Identify which cell holds the provided text, then report its [X, Y] central coordinate. 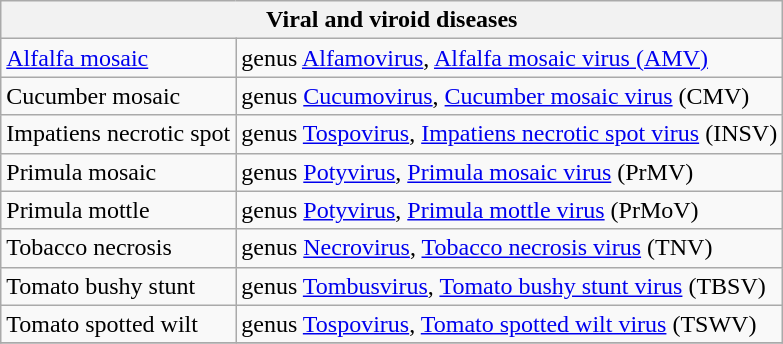
genus Potyvirus, Primula mosaic virus (PrMV) [510, 172]
Cucumber mosaic [118, 96]
genus Cucumovirus, Cucumber mosaic virus (CMV) [510, 96]
Tomato spotted wilt [118, 324]
genus Tombusvirus, Tomato bushy stunt virus (TBSV) [510, 286]
Primula mosaic [118, 172]
genus Tospovirus, Impatiens necrotic spot virus (INSV) [510, 134]
genus Potyvirus, Primula mottle virus (PrMoV) [510, 210]
Tomato bushy stunt [118, 286]
genus Alfamovirus, Alfalfa mosaic virus (AMV) [510, 58]
Impatiens necrotic spot [118, 134]
Tobacco necrosis [118, 248]
Primula mottle [118, 210]
Alfalfa mosaic [118, 58]
Viral and viroid diseases [392, 20]
genus Necrovirus, Tobacco necrosis virus (TNV) [510, 248]
genus Tospovirus, Tomato spotted wilt virus (TSWV) [510, 324]
